Scan for the cell matching the given text and deliver its (X, Y) coordinate at center. 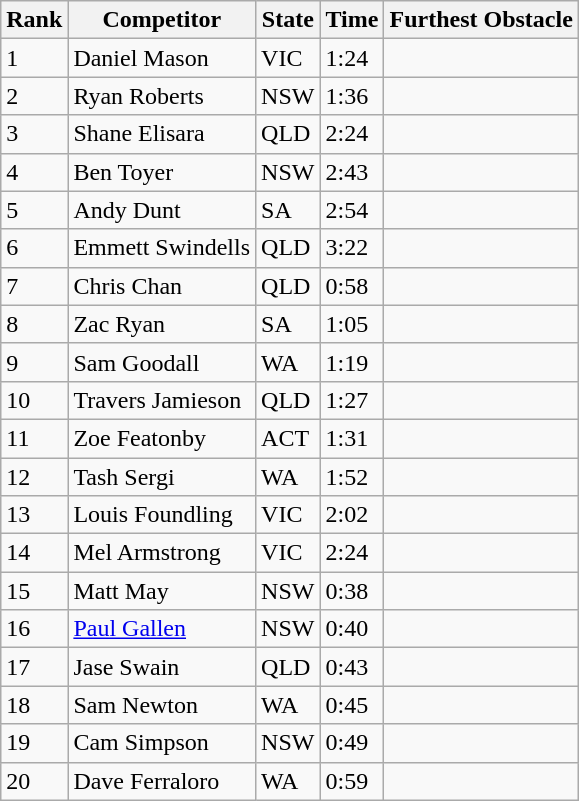
ACT (288, 438)
11 (34, 438)
13 (34, 515)
0:58 (352, 286)
16 (34, 629)
0:49 (352, 743)
7 (34, 286)
Andy Dunt (162, 210)
1:31 (352, 438)
1 (34, 58)
1:27 (352, 400)
Ben Toyer (162, 172)
19 (34, 743)
Paul Gallen (162, 629)
2 (34, 96)
1:05 (352, 324)
6 (34, 248)
Sam Newton (162, 705)
Ryan Roberts (162, 96)
3:22 (352, 248)
20 (34, 781)
Zoe Featonby (162, 438)
2:43 (352, 172)
Travers Jamieson (162, 400)
Chris Chan (162, 286)
5 (34, 210)
8 (34, 324)
4 (34, 172)
Dave Ferraloro (162, 781)
3 (34, 134)
0:43 (352, 667)
2:02 (352, 515)
10 (34, 400)
9 (34, 362)
Matt May (162, 591)
1:24 (352, 58)
Jase Swain (162, 667)
Daniel Mason (162, 58)
Sam Goodall (162, 362)
State (288, 20)
Cam Simpson (162, 743)
17 (34, 667)
Time (352, 20)
1:19 (352, 362)
0:45 (352, 705)
Shane Elisara (162, 134)
Competitor (162, 20)
1:52 (352, 477)
Furthest Obstacle (481, 20)
15 (34, 591)
0:59 (352, 781)
Rank (34, 20)
12 (34, 477)
18 (34, 705)
Emmett Swindells (162, 248)
Mel Armstrong (162, 553)
0:38 (352, 591)
Louis Foundling (162, 515)
Tash Sergi (162, 477)
Zac Ryan (162, 324)
1:36 (352, 96)
2:54 (352, 210)
0:40 (352, 629)
14 (34, 553)
